Return the [x, y] coordinate for the center point of the cell that contains the specified text.  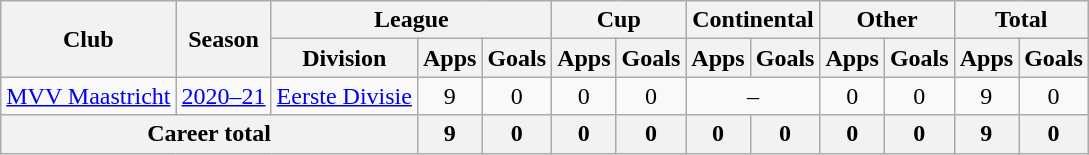
MVV Maastricht [88, 96]
Total [1021, 20]
2020–21 [224, 96]
– [753, 96]
Club [88, 39]
Cup [619, 20]
Continental [753, 20]
League [412, 20]
Division [344, 58]
Eerste Divisie [344, 96]
Career total [210, 134]
Season [224, 39]
Other [887, 20]
